Extract the (X, Y) coordinate from the center of the cell holding the provided text.  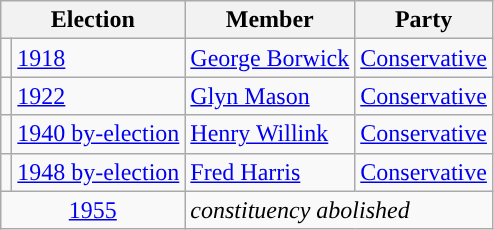
1940 by-election (98, 134)
Henry Willink (270, 134)
Glyn Mason (270, 96)
Election (93, 20)
1948 by-election (98, 172)
1918 (98, 58)
1955 (93, 210)
1922 (98, 96)
Member (270, 20)
Party (424, 20)
George Borwick (270, 58)
constituency abolished (339, 210)
Fred Harris (270, 172)
